Pinpoint the cell where the given text exists, returning its (X, Y) midpoint coordinate. 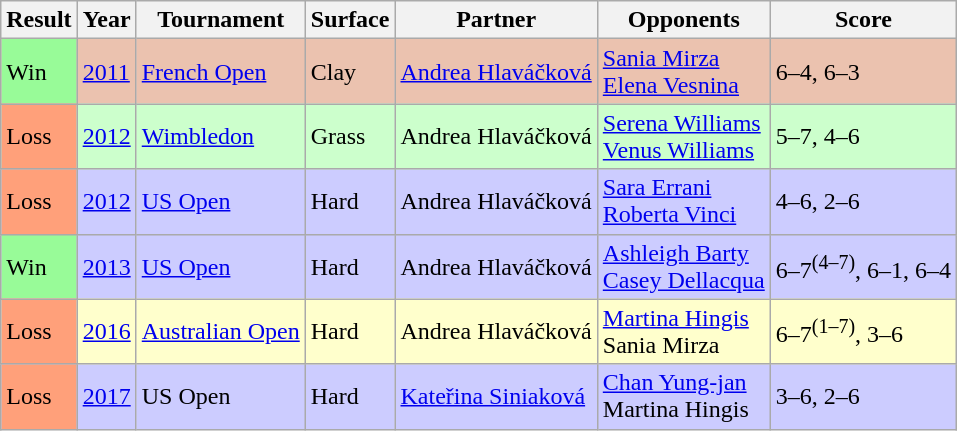
Tournament (220, 20)
6–7(4–7), 6–1, 6–4 (863, 266)
5–7, 4–6 (863, 136)
Opponents (684, 20)
Surface (350, 20)
2011 (106, 72)
Sania Mirza Elena Vesnina (684, 72)
6–4, 6–3 (863, 72)
Partner (496, 20)
Martina Hingis Sania Mirza (684, 332)
2017 (106, 396)
Sara Errani Roberta Vinci (684, 202)
Australian Open (220, 332)
2016 (106, 332)
Score (863, 20)
French Open (220, 72)
3–6, 2–6 (863, 396)
Clay (350, 72)
6–7(1–7), 3–6 (863, 332)
Kateřina Siniaková (496, 396)
Chan Yung-jan Martina Hingis (684, 396)
Serena Williams Venus Williams (684, 136)
Grass (350, 136)
Ashleigh Barty Casey Dellacqua (684, 266)
4–6, 2–6 (863, 202)
Result (39, 20)
Wimbledon (220, 136)
2013 (106, 266)
Year (106, 20)
